For the text-containing cell, return its midpoint in [x, y] coordinate format. 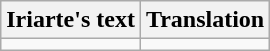
Translation [204, 20]
Iriarte's text [71, 20]
